Determine the (X, Y) coordinate at the center of the cell enclosing the given text.  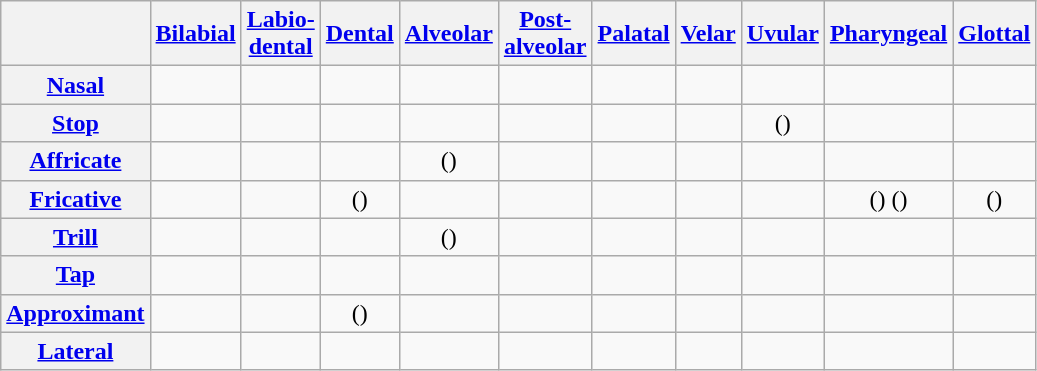
Labio-dental (280, 34)
Glottal (994, 34)
Velar (708, 34)
Post-alveolar (545, 34)
Pharyngeal (888, 34)
Trill (76, 237)
Tap (76, 275)
Bilabial (196, 34)
() () (888, 199)
Lateral (76, 351)
Nasal (76, 85)
Uvular (782, 34)
Palatal (634, 34)
Stop (76, 123)
Dental (360, 34)
Fricative (76, 199)
Alveolar (448, 34)
Affricate (76, 161)
Approximant (76, 313)
